Identify which cell holds the provided text, then report its [x, y] central coordinate. 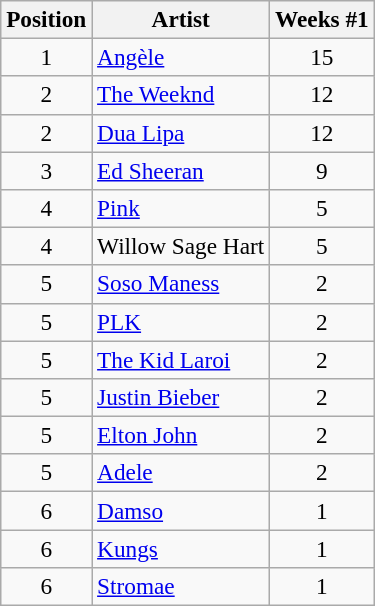
Elton John [181, 435]
Ed Sheeran [181, 170]
Weeks #1 [322, 19]
Justin Bieber [181, 397]
Adele [181, 473]
Kungs [181, 548]
Dua Lipa [181, 133]
Angèle [181, 57]
Willow Sage Hart [181, 246]
15 [322, 57]
9 [322, 170]
The Kid Laroi [181, 359]
Pink [181, 208]
3 [46, 170]
Artist [181, 19]
Position [46, 19]
Stromae [181, 586]
Soso Maness [181, 284]
The Weeknd [181, 95]
PLK [181, 322]
Damso [181, 510]
